Locate the cell with the specified text and output its (x, y) center coordinate. 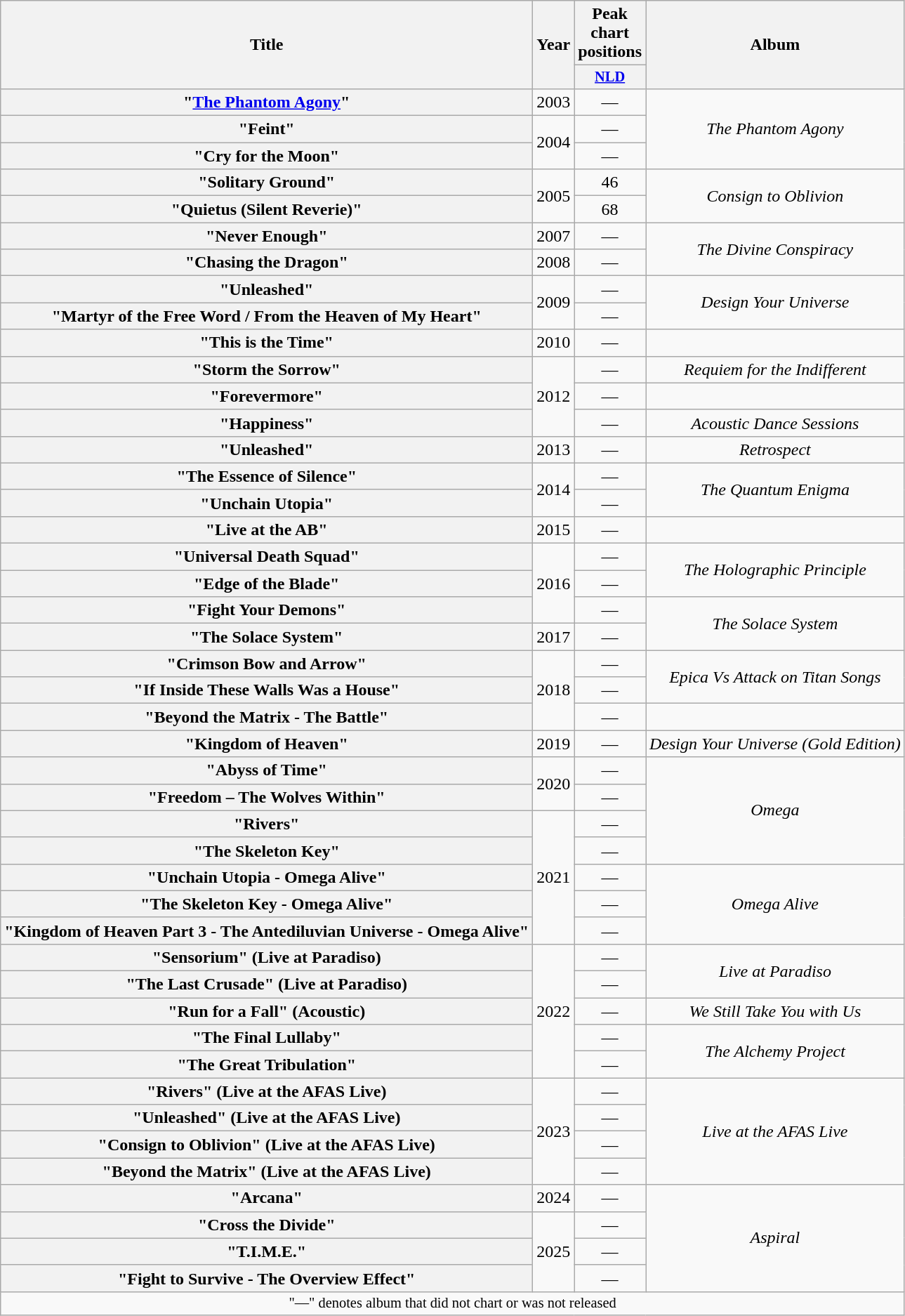
"Fight Your Demons" (267, 610)
"Rivers" (267, 824)
2003 (553, 102)
Design Your Universe (Gold Edition) (775, 744)
"Crimson Bow and Arrow" (267, 664)
2017 (553, 637)
"The Skeleton Key - Omega Alive" (267, 904)
"The Solace System" (267, 637)
"The Last Crusade" (Live at Paradiso) (267, 985)
"Fight to Survive - The Overview Effect" (267, 1278)
"Cry for the Moon" (267, 156)
"If Inside These Walls Was a House" (267, 690)
Requiem for the Indifferent (775, 369)
"Martyr of the Free Word / From the Heaven of My Heart" (267, 316)
2024 (553, 1198)
46 (610, 183)
"Kingdom of Heaven" (267, 744)
Acoustic Dance Sessions (775, 423)
"Feint" (267, 129)
"Unleashed" (Live at the AFAS Live) (267, 1118)
"This is the Time" (267, 343)
"The Essence of Silence" (267, 476)
"Unchain Utopia - Omega Alive" (267, 877)
Year (553, 45)
2007 (553, 236)
"Consign to Oblivion" (Live at the AFAS Live) (267, 1145)
"Happiness" (267, 423)
2019 (553, 744)
"Sensorium" (Live at Paradiso) (267, 957)
"Unchain Utopia" (267, 503)
Retrospect (775, 449)
2016 (553, 584)
2010 (553, 343)
2025 (553, 1251)
2022 (553, 1011)
Aspiral (775, 1238)
68 (610, 209)
"Freedom – The Wolves Within" (267, 797)
2021 (553, 877)
The Divine Conspiracy (775, 249)
"Beyond the Matrix" (Live at the AFAS Live) (267, 1171)
We Still Take You with Us (775, 1011)
2012 (553, 396)
2014 (553, 489)
The Solace System (775, 624)
Live at Paradiso (775, 970)
"Kingdom of Heaven Part 3 - The Antediluvian Universe - Omega Alive" (267, 930)
"Run for a Fall" (Acoustic) (267, 1011)
"Abyss of Time" (267, 770)
2009 (553, 303)
"Live at the AB" (267, 529)
"Forevermore" (267, 396)
2008 (553, 263)
2013 (553, 449)
"The Phantom Agony" (267, 102)
"T.I.M.E." (267, 1251)
"Beyond the Matrix - The Battle" (267, 717)
Consign to Oblivion (775, 196)
"Arcana" (267, 1198)
2015 (553, 529)
The Holographic Principle (775, 570)
Epica Vs Attack on Titan Songs (775, 677)
The Alchemy Project (775, 1051)
Omega Alive (775, 904)
"—" denotes album that did not chart or was not released (453, 1303)
"Edge of the Blade" (267, 584)
"Chasing the Dragon" (267, 263)
2005 (553, 196)
2004 (553, 143)
Peak chart positions (610, 33)
"The Great Tribulation" (267, 1065)
Live at the AFAS Live (775, 1131)
"Quietus (Silent Reverie)" (267, 209)
Design Your Universe (775, 303)
2020 (553, 784)
2023 (553, 1131)
NLD (610, 77)
"Cross the Divide" (267, 1225)
"The Final Lullaby" (267, 1038)
"The Skeleton Key" (267, 850)
"Storm the Sorrow" (267, 369)
2018 (553, 690)
Omega (775, 810)
"Never Enough" (267, 236)
"Solitary Ground" (267, 183)
The Phantom Agony (775, 129)
"Universal Death Squad" (267, 557)
Album (775, 45)
Title (267, 45)
"Rivers" (Live at the AFAS Live) (267, 1091)
The Quantum Enigma (775, 489)
